Locate the cell with the specified text and output its [X, Y] center coordinate. 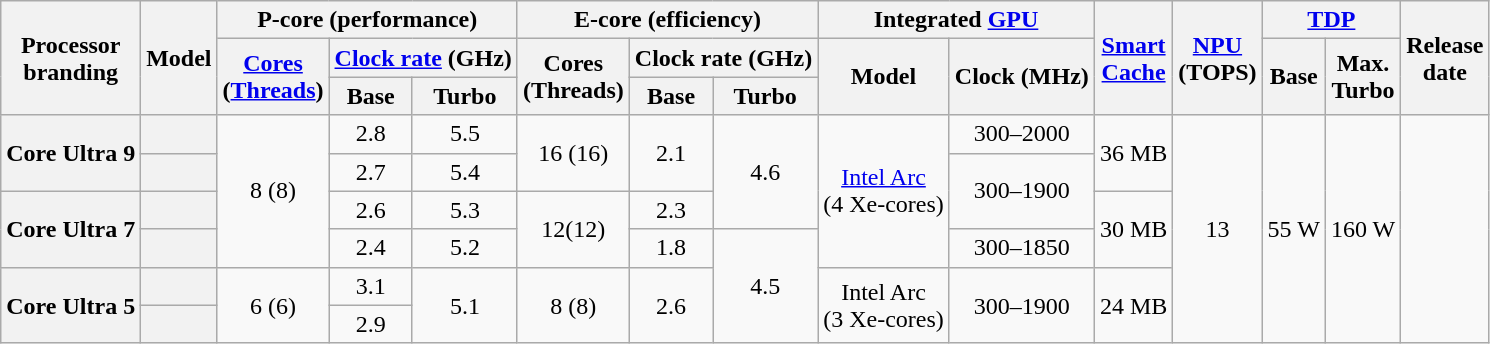
Core Ultra 5 [71, 305]
5.4 [464, 172]
5.3 [464, 210]
1.8 [670, 248]
16 (16) [573, 153]
SmartCache [1133, 58]
6 (6) [273, 305]
36 MB [1133, 153]
Clock (MHz) [1022, 77]
Intel Arc(3 Xe-cores) [884, 305]
4.6 [766, 172]
4.5 [766, 286]
5.2 [464, 248]
300–2000 [1022, 134]
30 MB [1133, 229]
Max.Turbo [1362, 77]
13 [1218, 229]
3.1 [370, 286]
Intel Arc(4 Xe-cores) [884, 191]
Core Ultra 9 [71, 153]
2.1 [670, 153]
NPU(TOPS) [1218, 58]
160 W [1362, 229]
TDP [1332, 20]
5.5 [464, 134]
12(12) [573, 229]
Processorbranding [71, 58]
2.9 [370, 324]
Integrated GPU [956, 20]
5.1 [464, 305]
300–1850 [1022, 248]
Core Ultra 7 [71, 229]
2.8 [370, 134]
2.4 [370, 248]
24 MB [1133, 305]
P-core (performance) [367, 20]
E-core (efficiency) [667, 20]
Releasedate [1445, 58]
2.3 [670, 210]
2.7 [370, 172]
55 W [1294, 229]
